Find where the given text appears and provide that cell's center as [X, Y] coordinate. 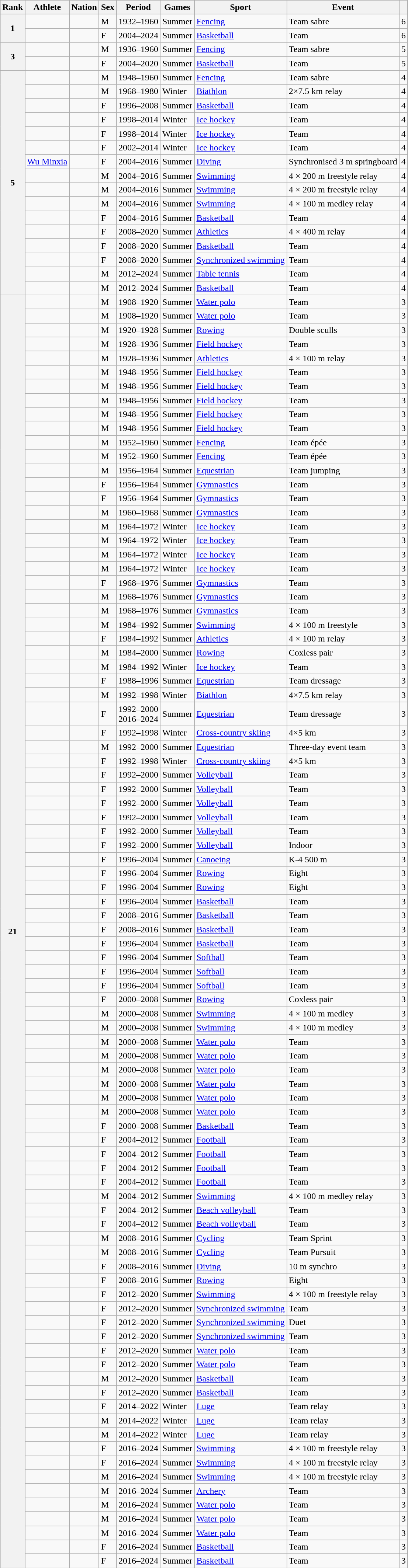
1 [13, 28]
Athlete [47, 7]
1920–1928 [138, 330]
1992–2000 2016–2024 [138, 714]
Sport [241, 7]
1948–1960 [138, 77]
Table tennis [241, 274]
Games [177, 7]
Team Sprint [343, 1238]
1932–1960 [138, 21]
Canoeing [241, 859]
4 × 100 m freestyle [343, 625]
1984–2000 [138, 653]
Wu Minxia [47, 161]
Team jumping [343, 470]
1996–2008 [138, 105]
Team Pursuit [343, 1252]
Synchronised 3 m springboard [343, 161]
2004–2024 [138, 35]
Event [343, 7]
Archery [241, 1491]
2×7.5 km relay [343, 91]
Three-day event team [343, 747]
Rank [13, 7]
Indoor [343, 845]
1988–1996 [138, 681]
Period [138, 7]
Sex [108, 7]
1968–1980 [138, 91]
1960–1968 [138, 512]
4 × 400 m relay [343, 232]
Nation [84, 7]
1936–1960 [138, 49]
2002–2014 [138, 147]
4×7.5 km relay [343, 695]
Duet [343, 1322]
21 [13, 931]
Double sculls [343, 330]
10 m synchro [343, 1266]
K-4 500 m [343, 859]
2004–2020 [138, 63]
